Locate the cell with the specified text and output its [X, Y] center coordinate. 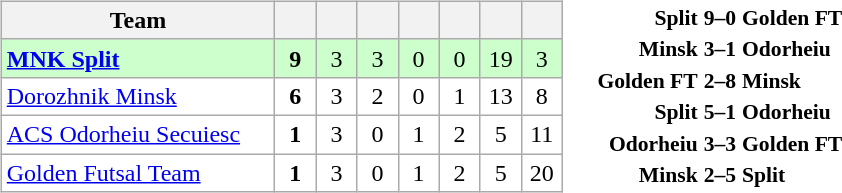
5–1 [720, 112]
11 [542, 134]
Team [138, 20]
8 [542, 96]
ACS Odorheiu Secuiesc [138, 134]
Golden FT [648, 80]
6 [296, 96]
2–5 [720, 175]
9 [296, 58]
19 [500, 58]
MNK Split [138, 58]
Golden Futsal Team [138, 173]
Odorheiu [648, 143]
9–0 [720, 17]
20 [542, 173]
13 [500, 96]
3–3 [720, 143]
2–8 [720, 80]
Dorozhnik Minsk [138, 96]
3–1 [720, 49]
